Output the (x, y) coordinate of the center of the cell containing the given text.  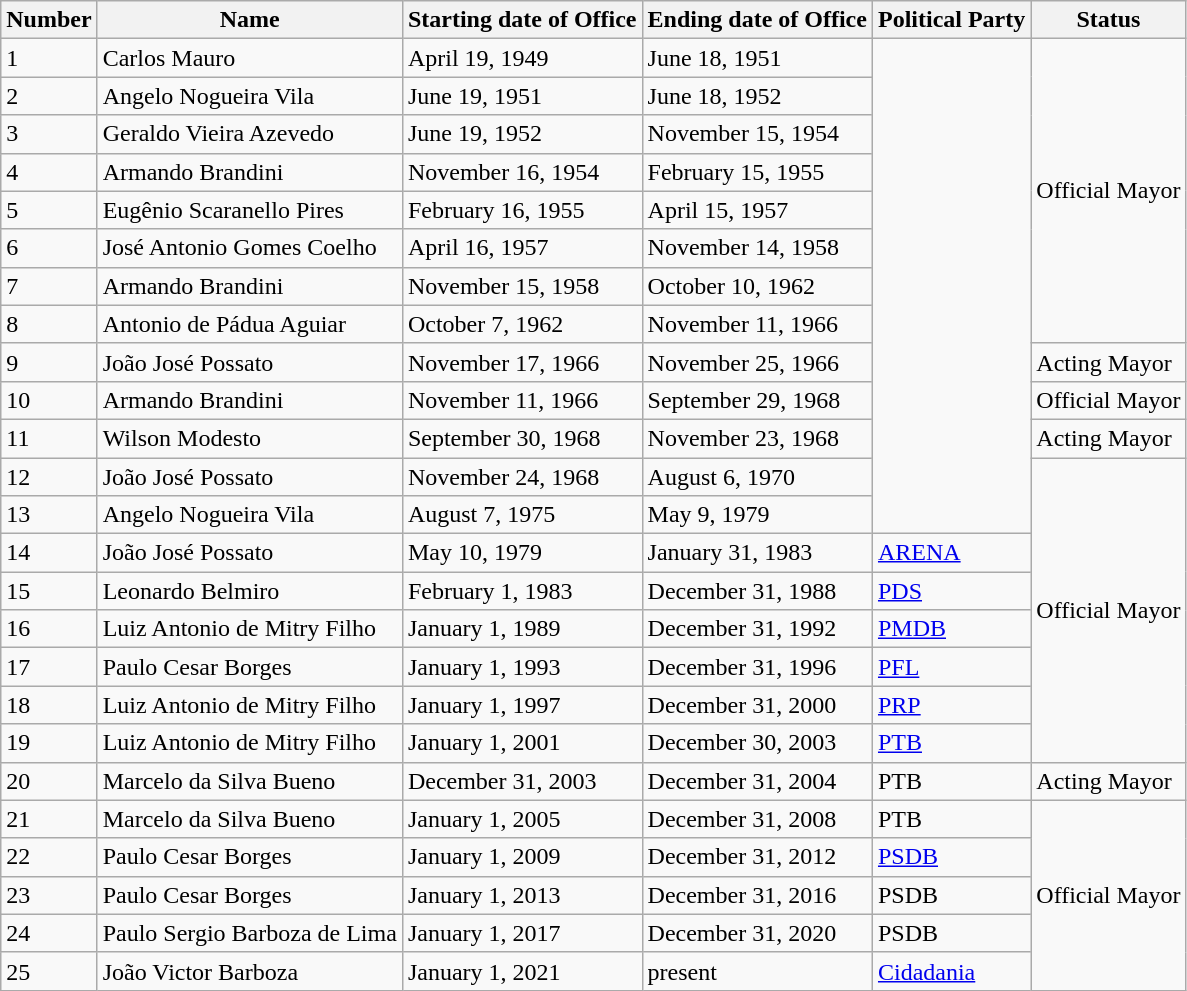
15 (49, 591)
10 (49, 400)
PMDB (951, 629)
January 1, 1997 (522, 705)
Ending date of Office (757, 20)
February 15, 1955 (757, 172)
Geraldo Vieira Azevedo (250, 134)
April 19, 1949 (522, 58)
Name (250, 20)
Leonardo Belmiro (250, 591)
November 25, 1966 (757, 362)
June 19, 1952 (522, 134)
May 10, 1979 (522, 553)
PFL (951, 667)
June 18, 1952 (757, 96)
22 (49, 857)
August 6, 1970 (757, 477)
December 31, 2020 (757, 933)
25 (49, 971)
December 31, 1992 (757, 629)
January 1, 2013 (522, 895)
Status (1108, 20)
5 (49, 210)
January 1, 2001 (522, 743)
January 31, 1983 (757, 553)
November 15, 1954 (757, 134)
January 1, 1993 (522, 667)
PDS (951, 591)
February 1, 1983 (522, 591)
August 7, 1975 (522, 515)
23 (49, 895)
4 (49, 172)
November 23, 1968 (757, 438)
December 31, 2008 (757, 819)
18 (49, 705)
October 10, 1962 (757, 286)
ARENA (951, 553)
Number (49, 20)
January 1, 2017 (522, 933)
present (757, 971)
January 1, 2009 (522, 857)
3 (49, 134)
Paulo Sergio Barboza de Lima (250, 933)
6 (49, 248)
December 31, 2000 (757, 705)
Political Party (951, 20)
December 31, 2012 (757, 857)
12 (49, 477)
7 (49, 286)
December 31, 2003 (522, 781)
11 (49, 438)
PRP (951, 705)
June 18, 1951 (757, 58)
14 (49, 553)
2 (49, 96)
April 16, 1957 (522, 248)
November 17, 1966 (522, 362)
November 24, 1968 (522, 477)
December 31, 2016 (757, 895)
November 14, 1958 (757, 248)
José Antonio Gomes Coelho (250, 248)
January 1, 2021 (522, 971)
24 (49, 933)
Antonio de Pádua Aguiar (250, 324)
20 (49, 781)
February 16, 1955 (522, 210)
9 (49, 362)
January 1, 1989 (522, 629)
Eugênio Scaranello Pires (250, 210)
December 31, 1996 (757, 667)
João Victor Barboza (250, 971)
November 16, 1954 (522, 172)
December 31, 1988 (757, 591)
May 9, 1979 (757, 515)
13 (49, 515)
Starting date of Office (522, 20)
Wilson Modesto (250, 438)
June 19, 1951 (522, 96)
September 29, 1968 (757, 400)
November 15, 1958 (522, 286)
17 (49, 667)
1 (49, 58)
Carlos Mauro (250, 58)
September 30, 1968 (522, 438)
January 1, 2005 (522, 819)
19 (49, 743)
December 30, 2003 (757, 743)
December 31, 2004 (757, 781)
April 15, 1957 (757, 210)
21 (49, 819)
16 (49, 629)
October 7, 1962 (522, 324)
Cidadania (951, 971)
8 (49, 324)
